Output the (x, y) coordinate of the center of the cell containing the given text.  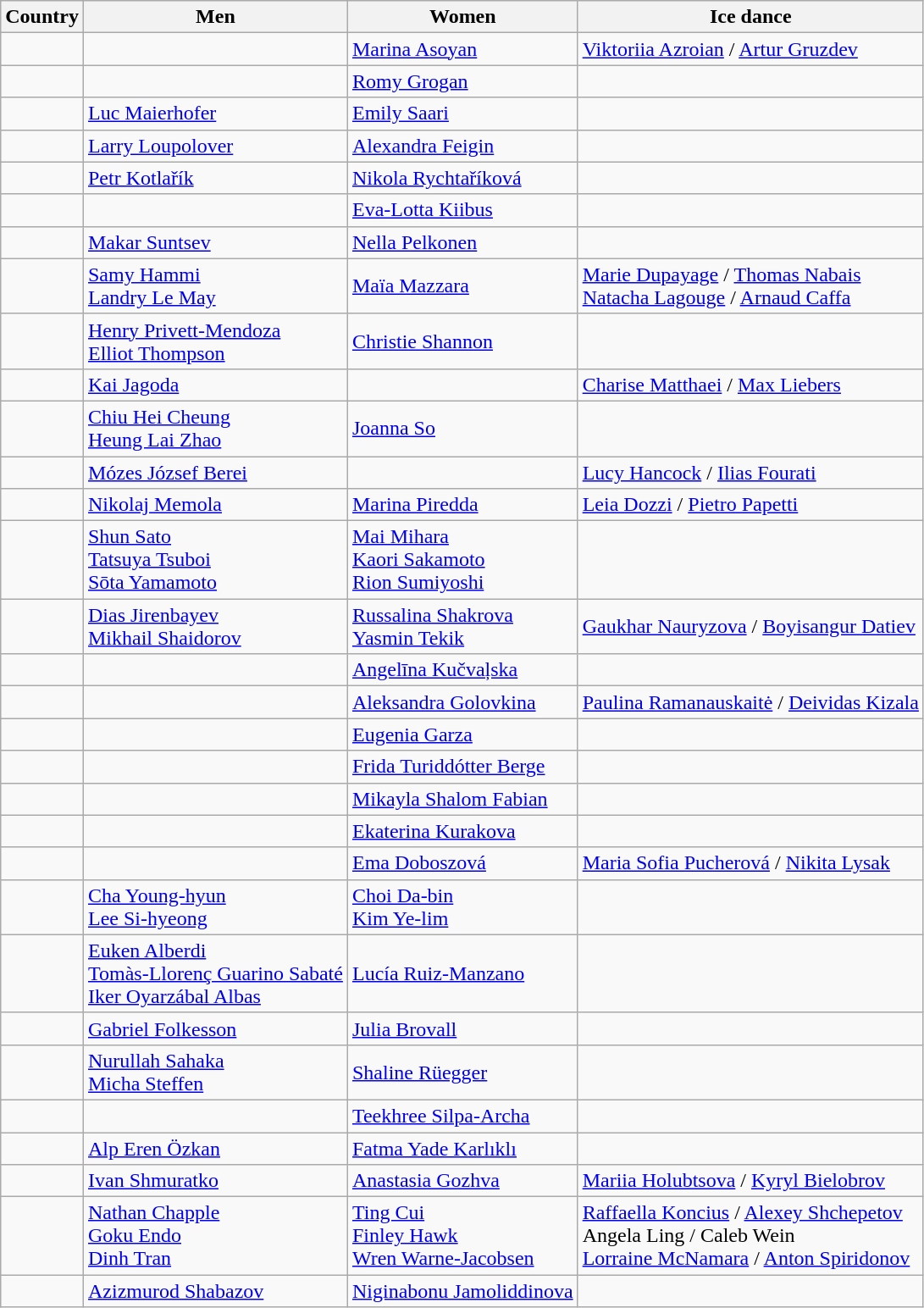
Mikayla Shalom Fabian (462, 799)
Julia Brovall (462, 1028)
Marie Dupayage / Thomas NabaisNatacha Lagouge / Arnaud Caffa (750, 286)
Shun Sato Tatsuya Tsuboi Sōta Yamamoto (215, 560)
Niginabonu Jamoliddinova (462, 1291)
Larry Loupolover (215, 146)
Gabriel Folkesson (215, 1028)
Russalina Shakrova Yasmin Tekik (462, 627)
Nella Pelkonen (462, 242)
Ting CuiFinley HawkWren Warne-Jacobsen (462, 1236)
Samy HammiLandry Le May (215, 286)
Luc Maierhofer (215, 114)
Azizmurod Shabazov (215, 1291)
Country (42, 17)
Petr Kotlařík (215, 178)
Anastasia Gozhva (462, 1181)
Kai Jagoda (215, 385)
Dias Jirenbayev Mikhail Shaidorov (215, 627)
Nikolaj Memola (215, 505)
Alp Eren Özkan (215, 1148)
Henry Privett-Mendoza Elliot Thompson (215, 341)
Maria Sofia Pucherová / Nikita Lysak (750, 863)
Lucía Ruiz-Manzano (462, 973)
Cha Young-hyunLee Si-hyeong (215, 906)
Fatma Yade Karlıklı (462, 1148)
Alexandra Feigin (462, 146)
Teekhree Silpa-Archa (462, 1116)
Chiu Hei Cheung Heung Lai Zhao (215, 429)
Euken Alberdi Tomàs-Llorenç Guarino Sabaté Iker Oyarzábal Albas (215, 973)
Paulina Ramanauskaitė / Deividas Kizala (750, 702)
Shaline Rüegger (462, 1072)
Charise Matthaei / Max Liebers (750, 385)
Marina Asoyan (462, 49)
Makar Suntsev (215, 242)
Maïa Mazzara (462, 286)
Nikola Rychtaříková (462, 178)
Choi Da-binKim Ye-lim (462, 906)
Frida Turiddótter Berge (462, 767)
Viktoriia Azroian / Artur Gruzdev (750, 49)
Nathan ChappleGoku EndoDinh Tran (215, 1236)
Eva-Lotta Kiibus (462, 210)
Joanna So (462, 429)
Ice dance (750, 17)
Leia Dozzi / Pietro Papetti (750, 505)
Ekaterina Kurakova (462, 831)
Marina Piredda (462, 505)
Emily Saari (462, 114)
Lucy Hancock / Ilias Fourati (750, 472)
Raffaella Koncius / Alexey ShchepetovAngela Ling / Caleb WeinLorraine McNamara / Anton Spiridonov (750, 1236)
Gaukhar Nauryzova / Boyisangur Datiev (750, 627)
Eugenia Garza (462, 734)
Ivan Shmuratko (215, 1181)
Mózes József Berei (215, 472)
Aleksandra Golovkina (462, 702)
Romy Grogan (462, 81)
Men (215, 17)
Christie Shannon (462, 341)
Angelīna Kučvaļska (462, 670)
Women (462, 17)
Nurullah SahakaMicha Steffen (215, 1072)
Mariia Holubtsova / Kyryl Bielobrov (750, 1181)
Ema Doboszová (462, 863)
Mai Mihara Kaori Sakamoto Rion Sumiyoshi (462, 560)
